Determine the (x, y) coordinate at the center of the cell enclosing the given text.  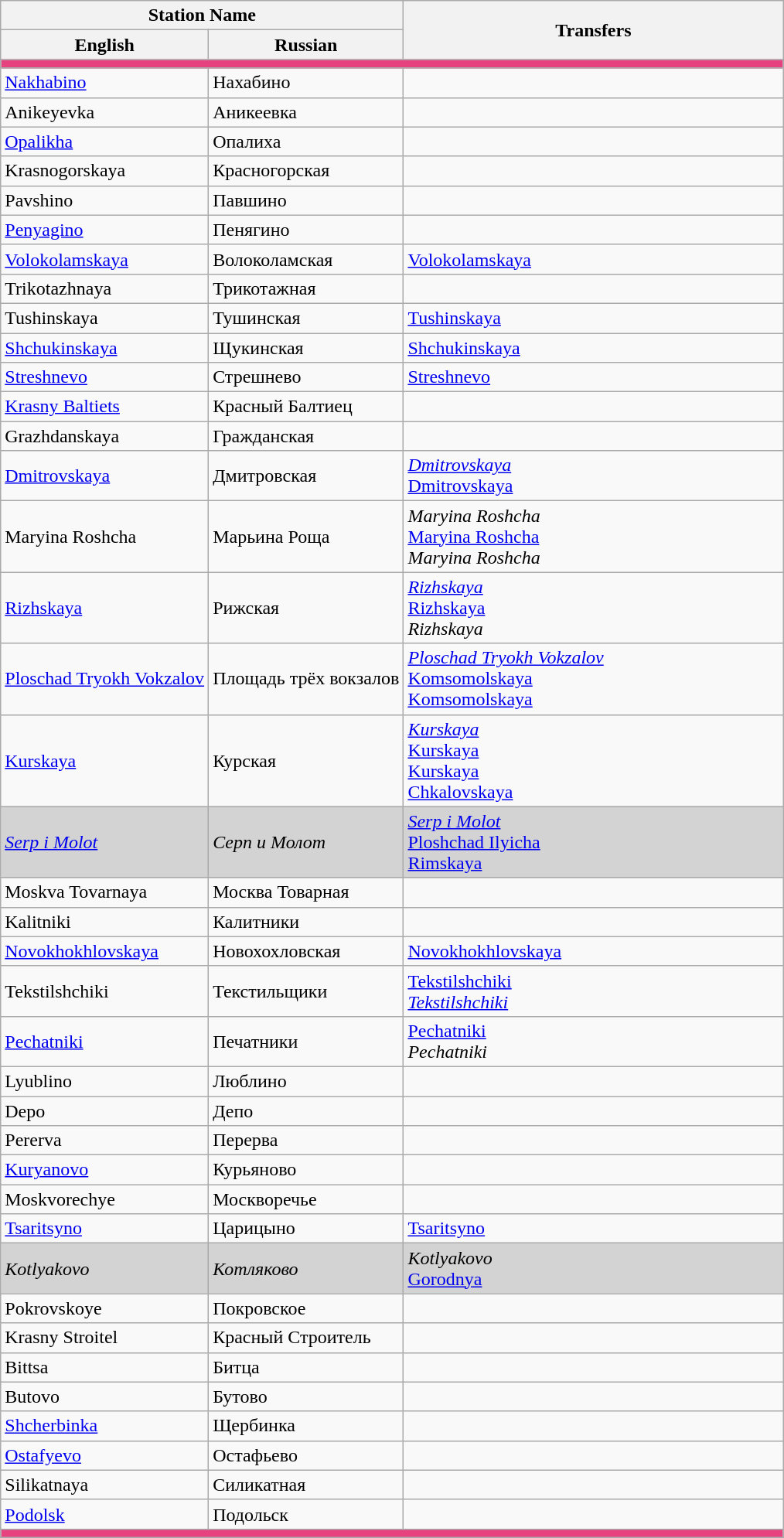
Serp i Molot (105, 842)
Площадь трёх вокзалов (306, 679)
Царицыно (306, 1229)
Krasny Stroitel (105, 1338)
Люблино (306, 1081)
Москва Товарная (306, 892)
Kurskaya (105, 761)
Ploschad Tryokh Vokzalov Komsomolskaya Komsomolskaya (594, 679)
Pechatniki (105, 1041)
Grazhdanskaya (105, 436)
Depo (105, 1111)
Transfers (594, 30)
Lyublino (105, 1081)
Kotlyakovo Gorodnya (594, 1268)
Podolsk (105, 1514)
Rizhskaya Rizhskaya Rizhskaya (594, 608)
Калитники (306, 922)
Russian (306, 45)
Стрешнево (306, 377)
Krasnogorskaya (105, 171)
Silikatnaya (105, 1485)
Серп и Молот (306, 842)
Pechatniki Pechatniki (594, 1041)
Kurskaya Kurskaya Kurskaya Chkalovskaya (594, 761)
Butovo (105, 1396)
Shcherbinka (105, 1426)
Котляково (306, 1268)
Бутово (306, 1396)
Pererva (105, 1141)
Penyagino (105, 230)
Dmitrovskaya (105, 476)
Аникеевка (306, 112)
Текстильщики (306, 991)
Депо (306, 1111)
Щукинская (306, 347)
Kotlyakovo (105, 1268)
Ostafyevo (105, 1455)
Rizhskaya (105, 608)
Moskvorechye (105, 1199)
Тушинская (306, 318)
Дмитровская (306, 476)
Красный Балтиец (306, 407)
Station Name (203, 15)
Рижская (306, 608)
Остафьево (306, 1455)
Волоколамская (306, 259)
Pokrovskoye (105, 1308)
Москворечье (306, 1199)
Maryina Roshcha (105, 537)
Trikotazhnaya (105, 288)
Dmitrovskaya Dmitrovskaya (594, 476)
Силикатная (306, 1485)
Tekstilshchiki (105, 991)
English (105, 45)
Bittsa (105, 1367)
Nakhabino (105, 83)
Битца (306, 1367)
Подольск (306, 1514)
Пенягино (306, 230)
Курьяново (306, 1170)
Krasny Baltiets (105, 407)
Serp i Molot Ploshchad Ilyicha Rimskaya (594, 842)
Курская (306, 761)
Трикотажная (306, 288)
Tekstilshchiki Tekstilshchiki (594, 991)
Pavshino (105, 200)
Покровское (306, 1308)
Maryina Roshcha Maryina Roshcha Maryina Roshcha (594, 537)
Щербинка (306, 1426)
Марьина Роща (306, 537)
Kalitniki (105, 922)
Опалиха (306, 142)
Новохохловская (306, 951)
Печатники (306, 1041)
Красногорская (306, 171)
Kuryanovo (105, 1170)
Ploschad Tryokh Vokzalov (105, 679)
Opalikha (105, 142)
Нахабино (306, 83)
Красный Строитель (306, 1338)
Перерва (306, 1141)
Павшино (306, 200)
Гражданская (306, 436)
Moskva Tovarnaya (105, 892)
Anikeyevka (105, 112)
